Search for the cell housing the specified text and yield its (x, y) center coordinate. 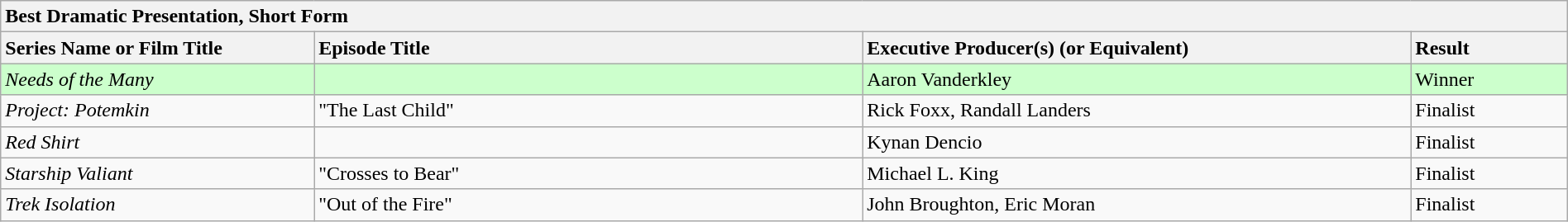
"Out of the Fire" (589, 205)
Rick Foxx, Randall Landers (1136, 111)
Red Shirt (157, 142)
Trek Isolation (157, 205)
Starship Valiant (157, 173)
Project: Potemkin (157, 111)
Needs of the Many (157, 79)
Series Name or Film Title (157, 48)
"The Last Child" (589, 111)
John Broughton, Eric Moran (1136, 205)
Kynan Dencio (1136, 142)
Executive Producer(s) (or Equivalent) (1136, 48)
Winner (1489, 79)
Michael L. King (1136, 173)
Episode Title (589, 48)
Best Dramatic Presentation, Short Form (784, 17)
"Crosses to Bear" (589, 173)
Result (1489, 48)
Aaron Vanderkley (1136, 79)
